Provide the (x, y) coordinate of the cell's center where the given text is located.  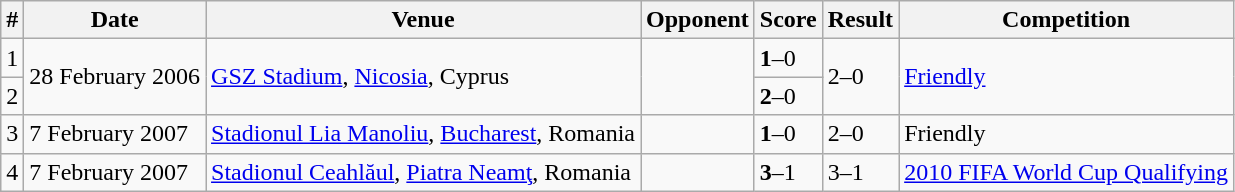
Competition (1066, 20)
2 (12, 96)
2010 FIFA World Cup Qualifying (1066, 172)
Date (115, 20)
Result (860, 20)
Opponent (698, 20)
Stadionul Ceahlăul, Piatra Neamţ, Romania (424, 172)
Score (788, 20)
1 (12, 58)
28 February 2006 (115, 77)
Stadionul Lia Manoliu, Bucharest, Romania (424, 134)
Venue (424, 20)
# (12, 20)
3 (12, 134)
GSZ Stadium, Nicosia, Cyprus (424, 77)
4 (12, 172)
